Capture the cell that displays the provided text and extract its [X, Y] central coordinate. 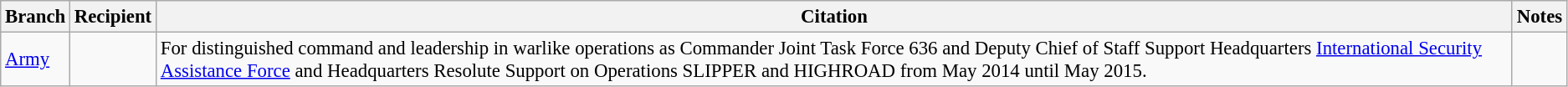
Recipient [114, 17]
Citation [833, 17]
Army [35, 60]
Notes [1540, 17]
Branch [35, 17]
